Detect which cell encompasses the target text, then output its [X, Y] center coordinate. 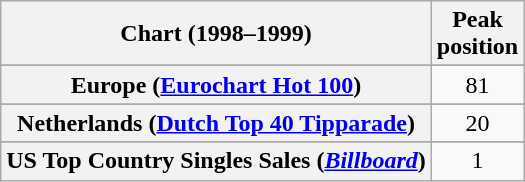
Chart (1998–1999) [216, 34]
Europe (Eurochart Hot 100) [216, 85]
US Top Country Singles Sales (Billboard) [216, 161]
Netherlands (Dutch Top 40 Tipparade) [216, 123]
Peakposition [477, 34]
20 [477, 123]
81 [477, 85]
1 [477, 161]
